For the text-containing cell, return its midpoint in (X, Y) coordinate format. 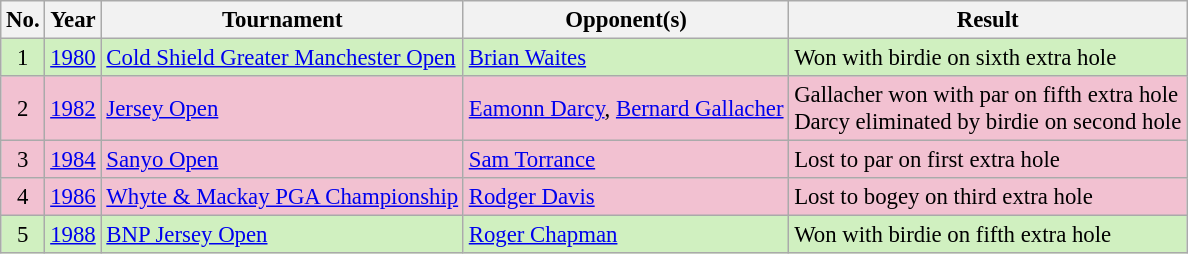
1980 (73, 58)
Tournament (282, 20)
1988 (73, 235)
Sam Torrance (626, 160)
Won with birdie on sixth extra hole (988, 58)
Opponent(s) (626, 20)
Jersey Open (282, 108)
Year (73, 20)
1982 (73, 108)
Roger Chapman (626, 235)
1 (23, 58)
Result (988, 20)
Whyte & Mackay PGA Championship (282, 197)
Lost to par on first extra hole (988, 160)
3 (23, 160)
Gallacher won with par on fifth extra holeDarcy eliminated by birdie on second hole (988, 108)
2 (23, 108)
1984 (73, 160)
Lost to bogey on third extra hole (988, 197)
Brian Waites (626, 58)
Eamonn Darcy, Bernard Gallacher (626, 108)
No. (23, 20)
BNP Jersey Open (282, 235)
Rodger Davis (626, 197)
5 (23, 235)
4 (23, 197)
Sanyo Open (282, 160)
Won with birdie on fifth extra hole (988, 235)
1986 (73, 197)
Cold Shield Greater Manchester Open (282, 58)
